Pinpoint the cell where the given text exists, returning its [X, Y] midpoint coordinate. 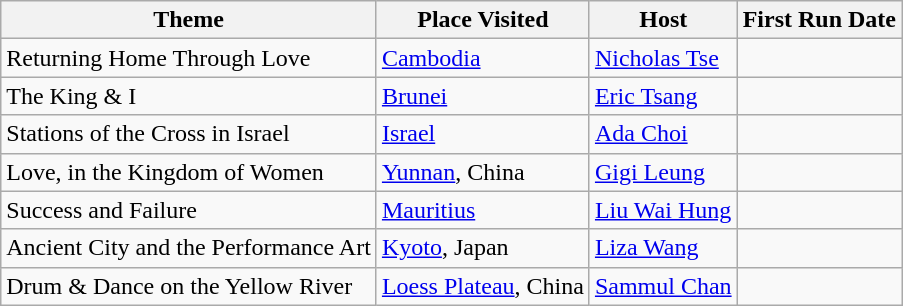
Nicholas Tse [663, 58]
Success and Failure [189, 210]
Cambodia [482, 58]
Ada Choi [663, 134]
Liu Wai Hung [663, 210]
Love, in the Kingdom of Women [189, 172]
Ancient City and the Performance Art [189, 248]
Place Visited [482, 20]
Eric Tsang [663, 96]
First Run Date [819, 20]
Liza Wang [663, 248]
Stations of the Cross in Israel [189, 134]
Loess Plateau, China [482, 286]
Kyoto, Japan [482, 248]
Gigi Leung [663, 172]
Israel [482, 134]
Yunnan, China [482, 172]
Brunei [482, 96]
Theme [189, 20]
The King & I [189, 96]
Sammul Chan [663, 286]
Returning Home Through Love [189, 58]
Mauritius [482, 210]
Host [663, 20]
Drum & Dance on the Yellow River [189, 286]
